Determine the [x, y] coordinate at the center of the cell enclosing the given text.  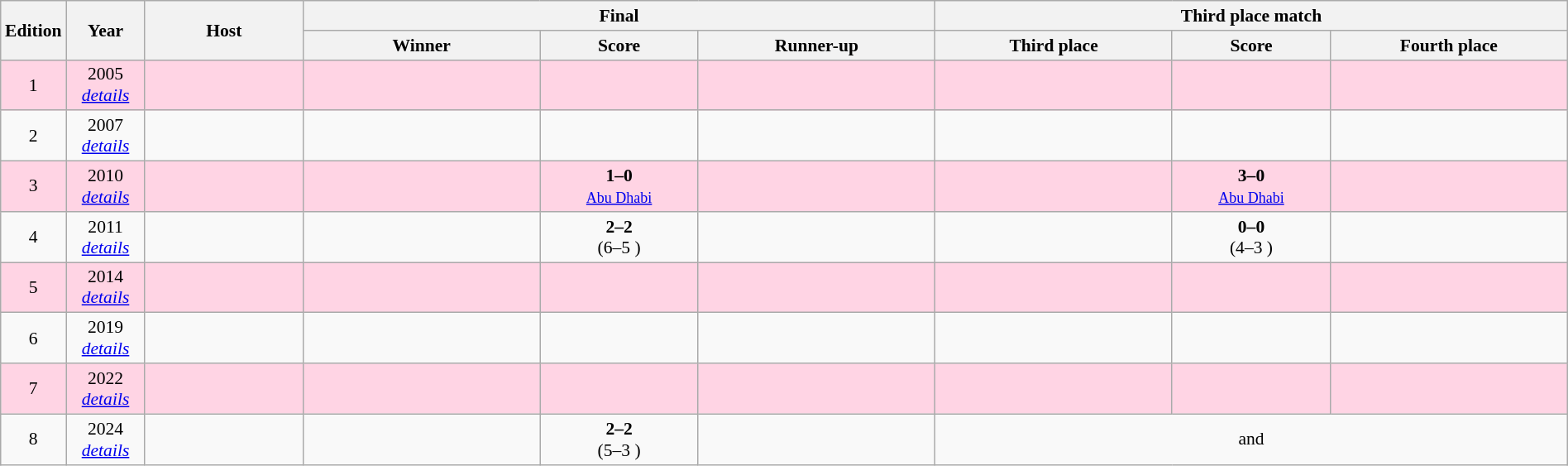
1 [33, 84]
Year [106, 30]
2022details [106, 389]
2–2(5–3 ) [619, 439]
Winner [422, 46]
2014details [106, 288]
2–2 (6–5 ) [619, 237]
4 [33, 237]
and [1251, 439]
Runner-up [817, 46]
Third place [1054, 46]
Edition [33, 30]
2019details [106, 338]
Final [619, 16]
5 [33, 288]
7 [33, 389]
2024details [106, 439]
8 [33, 439]
2007details [106, 136]
2010details [106, 187]
Host [223, 30]
Fourth place [1449, 46]
2005details [106, 84]
6 [33, 338]
3 [33, 187]
2 [33, 136]
1–0Abu Dhabi [619, 187]
0–0 (4–3 ) [1250, 237]
3–0Abu Dhabi [1250, 187]
Third place match [1251, 16]
2011details [106, 237]
